Search for the cell housing the specified text and yield its (X, Y) center coordinate. 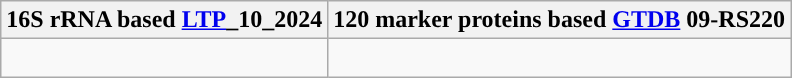
16S rRNA based LTP_10_2024 (164, 20)
120 marker proteins based GTDB 09-RS220 (560, 20)
